Capture the cell that displays the provided text and extract its [X, Y] central coordinate. 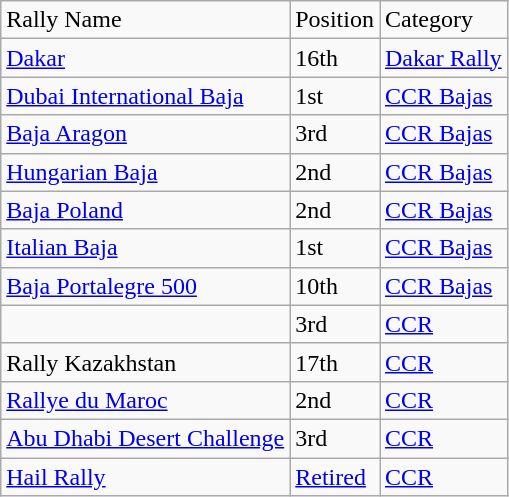
Rallye du Maroc [146, 400]
Dakar Rally [444, 58]
Category [444, 20]
Italian Baja [146, 248]
Abu Dhabi Desert Challenge [146, 438]
Hungarian Baja [146, 172]
Retired [335, 477]
Rally Name [146, 20]
16th [335, 58]
Rally Kazakhstan [146, 362]
10th [335, 286]
Dubai International Baja [146, 96]
Position [335, 20]
17th [335, 362]
Baja Aragon [146, 134]
Baja Poland [146, 210]
Dakar [146, 58]
Hail Rally [146, 477]
Baja Portalegre 500 [146, 286]
